Return (X, Y) of the center of cell containing provided text 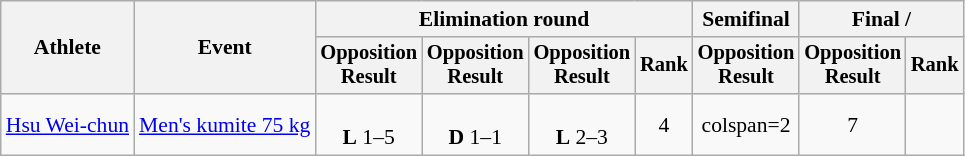
Athlete (68, 48)
7 (852, 124)
Men's kumite 75 kg (224, 124)
Final / (881, 19)
L 2–3 (582, 124)
Elimination round (504, 19)
Event (224, 48)
colspan=2 (746, 124)
Semifinal (746, 19)
D 1–1 (476, 124)
L 1–5 (368, 124)
Hsu Wei-chun (68, 124)
4 (664, 124)
